Capture the cell that displays the provided text and extract its [x, y] central coordinate. 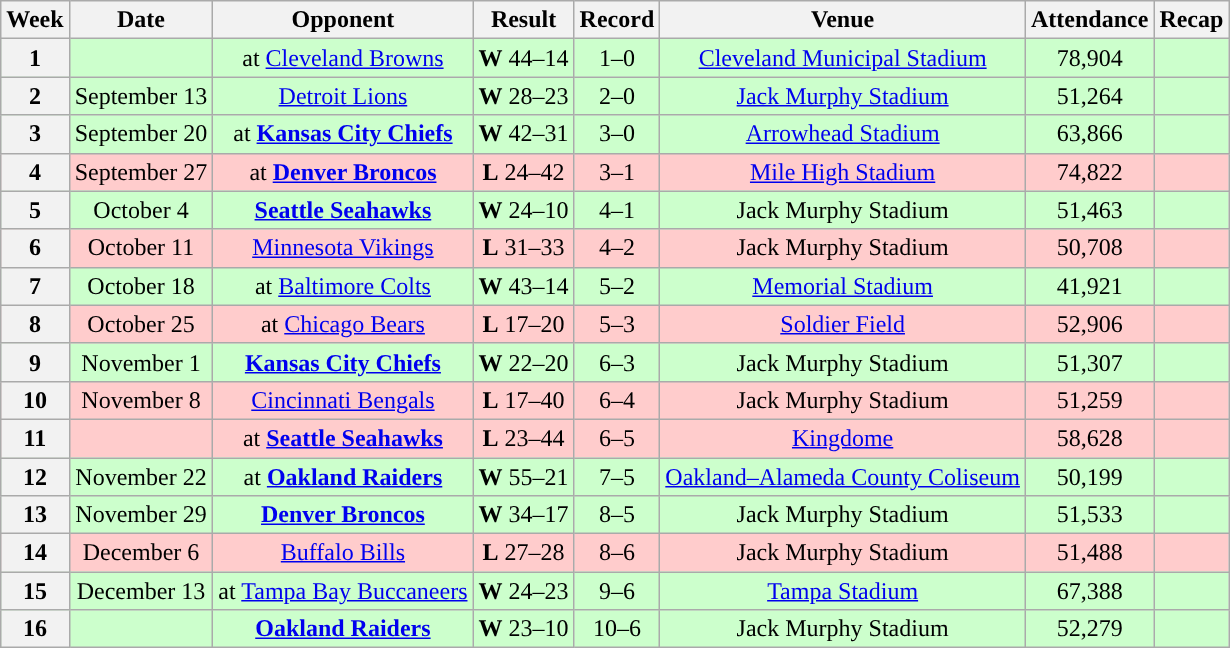
Detroit Lions [343, 96]
78,904 [1089, 58]
Week [35, 20]
51,533 [1089, 515]
November 1 [141, 362]
8 [35, 324]
52,906 [1089, 324]
51,264 [1089, 96]
October 25 [141, 324]
58,628 [1089, 438]
3 [35, 134]
W 34–17 [524, 515]
10 [35, 400]
at Tampa Bay Buccaneers [343, 591]
Memorial Stadium [843, 286]
15 [35, 591]
51,463 [1089, 210]
W 24–23 [524, 591]
Attendance [1089, 20]
Seattle Seahawks [343, 210]
November 22 [141, 477]
November 8 [141, 400]
10–6 [617, 629]
Mile High Stadium [843, 172]
Venue [843, 20]
Result [524, 20]
September 27 [141, 172]
Denver Broncos [343, 515]
51,488 [1089, 553]
Buffalo Bills [343, 553]
51,307 [1089, 362]
L 23–44 [524, 438]
Tampa Stadium [843, 591]
W 24–10 [524, 210]
1–0 [617, 58]
5–3 [617, 324]
W 44–14 [524, 58]
1 [35, 58]
L 31–33 [524, 248]
September 20 [141, 134]
W 28–23 [524, 96]
6 [35, 248]
Record [617, 20]
at Denver Broncos [343, 172]
Arrowhead Stadium [843, 134]
3–1 [617, 172]
at Oakland Raiders [343, 477]
9–6 [617, 591]
Recap [1192, 20]
2–0 [617, 96]
Opponent [343, 20]
Oakland–Alameda County Coliseum [843, 477]
74,822 [1089, 172]
3–0 [617, 134]
L 24–42 [524, 172]
7 [35, 286]
2 [35, 96]
October 4 [141, 210]
Date [141, 20]
50,199 [1089, 477]
4–1 [617, 210]
52,279 [1089, 629]
W 42–31 [524, 134]
12 [35, 477]
December 13 [141, 591]
51,259 [1089, 400]
L 27–28 [524, 553]
6–3 [617, 362]
at Kansas City Chiefs [343, 134]
14 [35, 553]
11 [35, 438]
October 18 [141, 286]
at Cleveland Browns [343, 58]
L 17–20 [524, 324]
W 22–20 [524, 362]
at Chicago Bears [343, 324]
7–5 [617, 477]
Cincinnati Bengals [343, 400]
13 [35, 515]
Soldier Field [843, 324]
8–5 [617, 515]
W 55–21 [524, 477]
63,866 [1089, 134]
50,708 [1089, 248]
5–2 [617, 286]
9 [35, 362]
16 [35, 629]
L 17–40 [524, 400]
5 [35, 210]
Oakland Raiders [343, 629]
4–2 [617, 248]
W 23–10 [524, 629]
Minnesota Vikings [343, 248]
6–5 [617, 438]
November 29 [141, 515]
September 13 [141, 96]
67,388 [1089, 591]
December 6 [141, 553]
W 43–14 [524, 286]
Kansas City Chiefs [343, 362]
October 11 [141, 248]
Kingdome [843, 438]
4 [35, 172]
at Seattle Seahawks [343, 438]
6–4 [617, 400]
at Baltimore Colts [343, 286]
8–6 [617, 553]
41,921 [1089, 286]
Cleveland Municipal Stadium [843, 58]
